Detect which cell encompasses the target text, then output its [x, y] center coordinate. 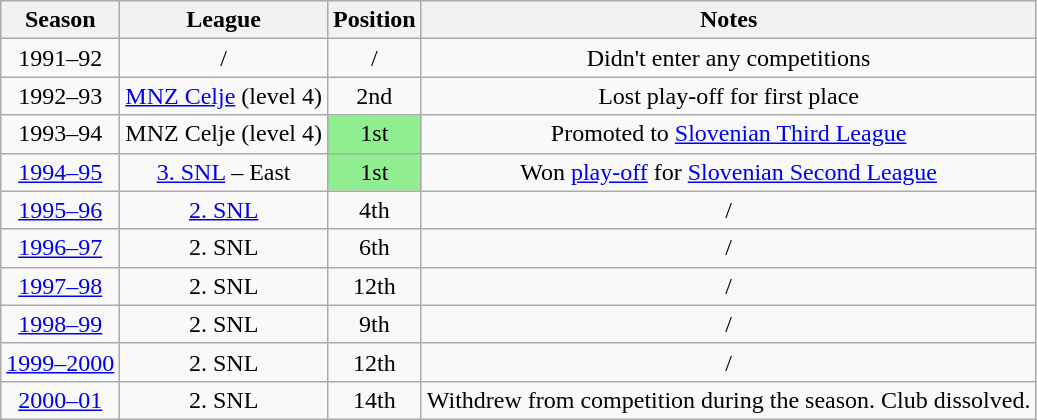
Notes [728, 20]
4th [374, 210]
1997–98 [60, 286]
14th [374, 400]
Position [374, 20]
League [224, 20]
1993–94 [60, 134]
Withdrew from competition during the season. Club dissolved. [728, 400]
2nd [374, 96]
Won play-off for Slovenian Second League [728, 172]
1991–92 [60, 58]
1998–99 [60, 324]
Didn't enter any competitions [728, 58]
Promoted to Slovenian Third League [728, 134]
9th [374, 324]
Lost play-off for first place [728, 96]
1994–95 [60, 172]
1996–97 [60, 248]
1999–2000 [60, 362]
3. SNL – East [224, 172]
Season [60, 20]
1995–96 [60, 210]
2000–01 [60, 400]
1992–93 [60, 96]
6th [374, 248]
